Search for the cell housing the specified text and yield its (X, Y) center coordinate. 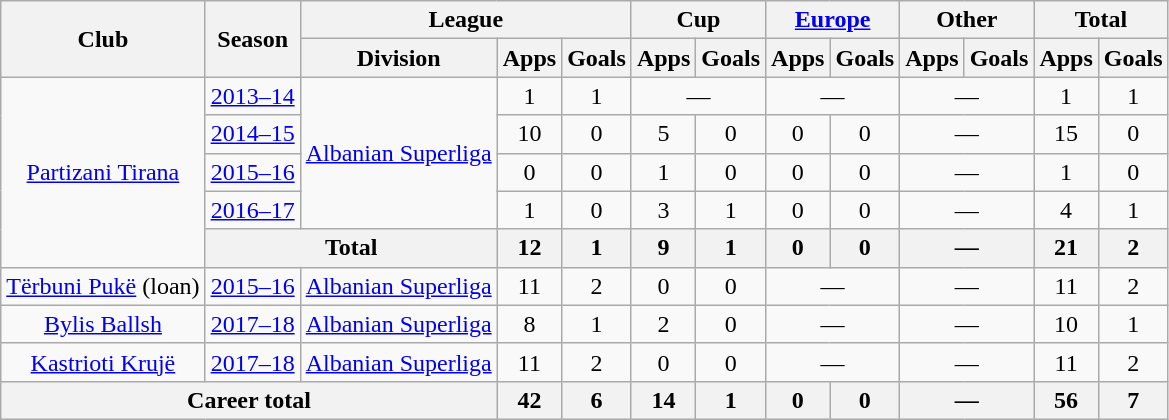
6 (597, 400)
Season (252, 39)
Cup (698, 20)
League (466, 20)
2013–14 (252, 96)
Club (103, 39)
4 (1066, 210)
8 (529, 324)
15 (1066, 134)
14 (663, 400)
7 (1133, 400)
21 (1066, 248)
Career total (249, 400)
5 (663, 134)
3 (663, 210)
2016–17 (252, 210)
Partizani Tirana (103, 172)
Tërbuni Pukë (loan) (103, 286)
12 (529, 248)
Other (967, 20)
Europe (833, 20)
9 (663, 248)
2014–15 (252, 134)
Division (398, 58)
56 (1066, 400)
42 (529, 400)
Kastrioti Krujë (103, 362)
Bylis Ballsh (103, 324)
